Find where the given text appears and provide that cell's center as [X, Y] coordinate. 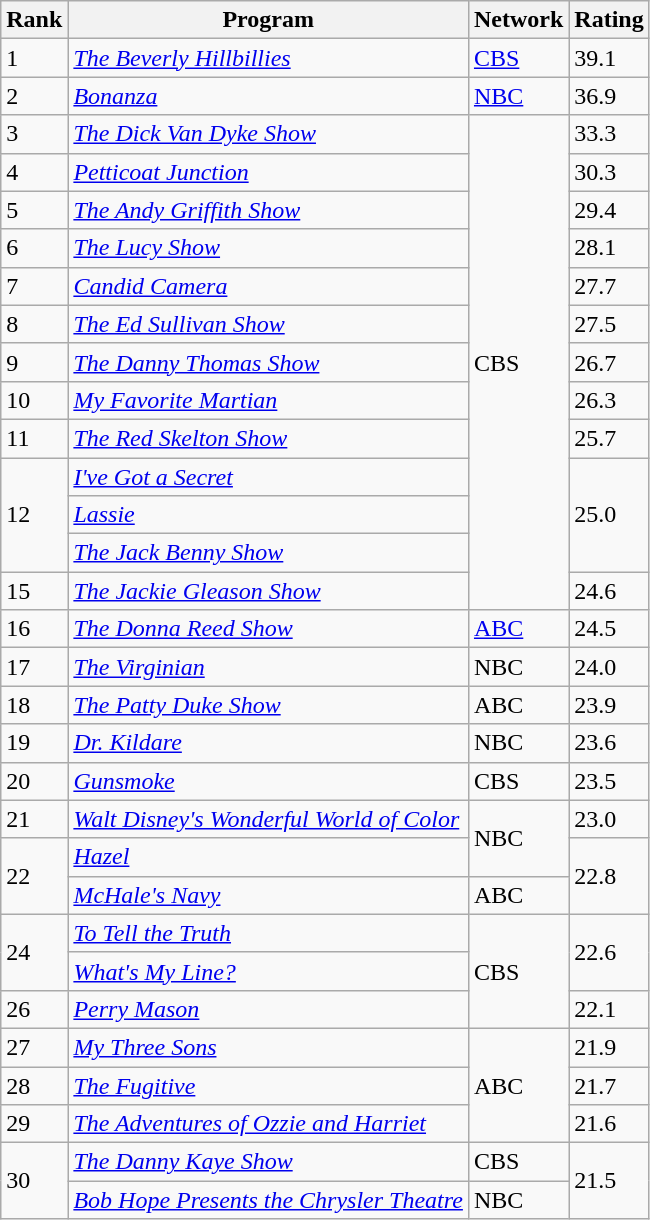
25.7 [609, 438]
Lassie [268, 515]
I've Got a Secret [268, 477]
10 [34, 400]
23.6 [609, 743]
The Virginian [268, 667]
24.6 [609, 591]
27.5 [609, 324]
18 [34, 705]
28 [34, 1085]
12 [34, 515]
Candid Camera [268, 286]
9 [34, 362]
The Beverly Hillbillies [268, 58]
Rank [34, 20]
What's My Line? [268, 971]
Rating [609, 20]
6 [34, 248]
The Danny Thomas Show [268, 362]
The Jackie Gleason Show [268, 591]
21.5 [609, 1181]
39.1 [609, 58]
22.1 [609, 1009]
5 [34, 210]
16 [34, 629]
To Tell the Truth [268, 933]
The Jack Benny Show [268, 553]
33.3 [609, 134]
25.0 [609, 515]
2 [34, 96]
McHale's Navy [268, 895]
11 [34, 438]
Petticoat Junction [268, 172]
The Ed Sullivan Show [268, 324]
Dr. Kildare [268, 743]
23.5 [609, 781]
22.6 [609, 952]
22 [34, 876]
Gunsmoke [268, 781]
1 [34, 58]
27.7 [609, 286]
My Favorite Martian [268, 400]
The Adventures of Ozzie and Harriet [268, 1124]
Walt Disney's Wonderful World of Color [268, 819]
28.1 [609, 248]
23.9 [609, 705]
29.4 [609, 210]
The Andy Griffith Show [268, 210]
3 [34, 134]
The Danny Kaye Show [268, 1162]
21.6 [609, 1124]
22.8 [609, 876]
26 [34, 1009]
The Red Skelton Show [268, 438]
Perry Mason [268, 1009]
24.0 [609, 667]
Network [518, 20]
Bob Hope Presents the Chrysler Theatre [268, 1200]
29 [34, 1124]
17 [34, 667]
Hazel [268, 857]
7 [34, 286]
The Donna Reed Show [268, 629]
The Dick Van Dyke Show [268, 134]
19 [34, 743]
Bonanza [268, 96]
8 [34, 324]
30 [34, 1181]
The Fugitive [268, 1085]
My Three Sons [268, 1047]
26.7 [609, 362]
4 [34, 172]
21 [34, 819]
23.0 [609, 819]
The Lucy Show [268, 248]
36.9 [609, 96]
The Patty Duke Show [268, 705]
26.3 [609, 400]
24 [34, 952]
15 [34, 591]
20 [34, 781]
21.7 [609, 1085]
Program [268, 20]
24.5 [609, 629]
21.9 [609, 1047]
30.3 [609, 172]
27 [34, 1047]
